Extract the [X, Y] coordinate from the center of the cell holding the provided text.  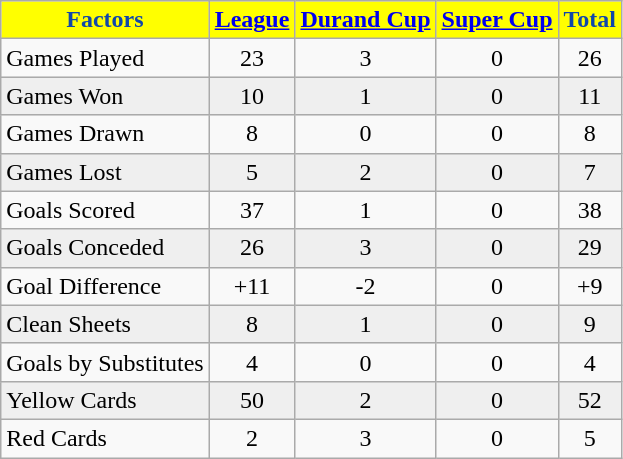
Factors [105, 20]
50 [252, 400]
Games Won [105, 96]
9 [590, 324]
37 [252, 210]
-2 [366, 286]
Games Drawn [105, 134]
Red Cards [105, 438]
52 [590, 400]
29 [590, 248]
Goals by Substitutes [105, 362]
Goals Scored [105, 210]
11 [590, 96]
Durand Cup [366, 20]
Super Cup [497, 20]
23 [252, 58]
Goals Conceded [105, 248]
Games Played [105, 58]
Goal Difference [105, 286]
7 [590, 172]
Yellow Cards [105, 400]
Clean Sheets [105, 324]
Total [590, 20]
+11 [252, 286]
League [252, 20]
+9 [590, 286]
10 [252, 96]
Games Lost [105, 172]
38 [590, 210]
